Return the [X, Y] coordinate for the center point of the cell that contains the specified text.  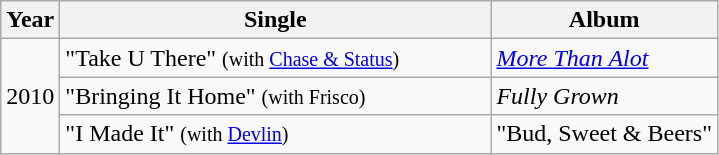
Album [604, 20]
"I Made It" (with Devlin) [276, 134]
Year [30, 20]
2010 [30, 96]
Fully Grown [604, 96]
"Take U There" (with Chase & Status) [276, 58]
Single [276, 20]
More Than Alot [604, 58]
"Bringing It Home" (with Frisco) [276, 96]
"Bud, Sweet & Beers" [604, 134]
